Extract the [x, y] coordinate from the center of the cell holding the provided text.  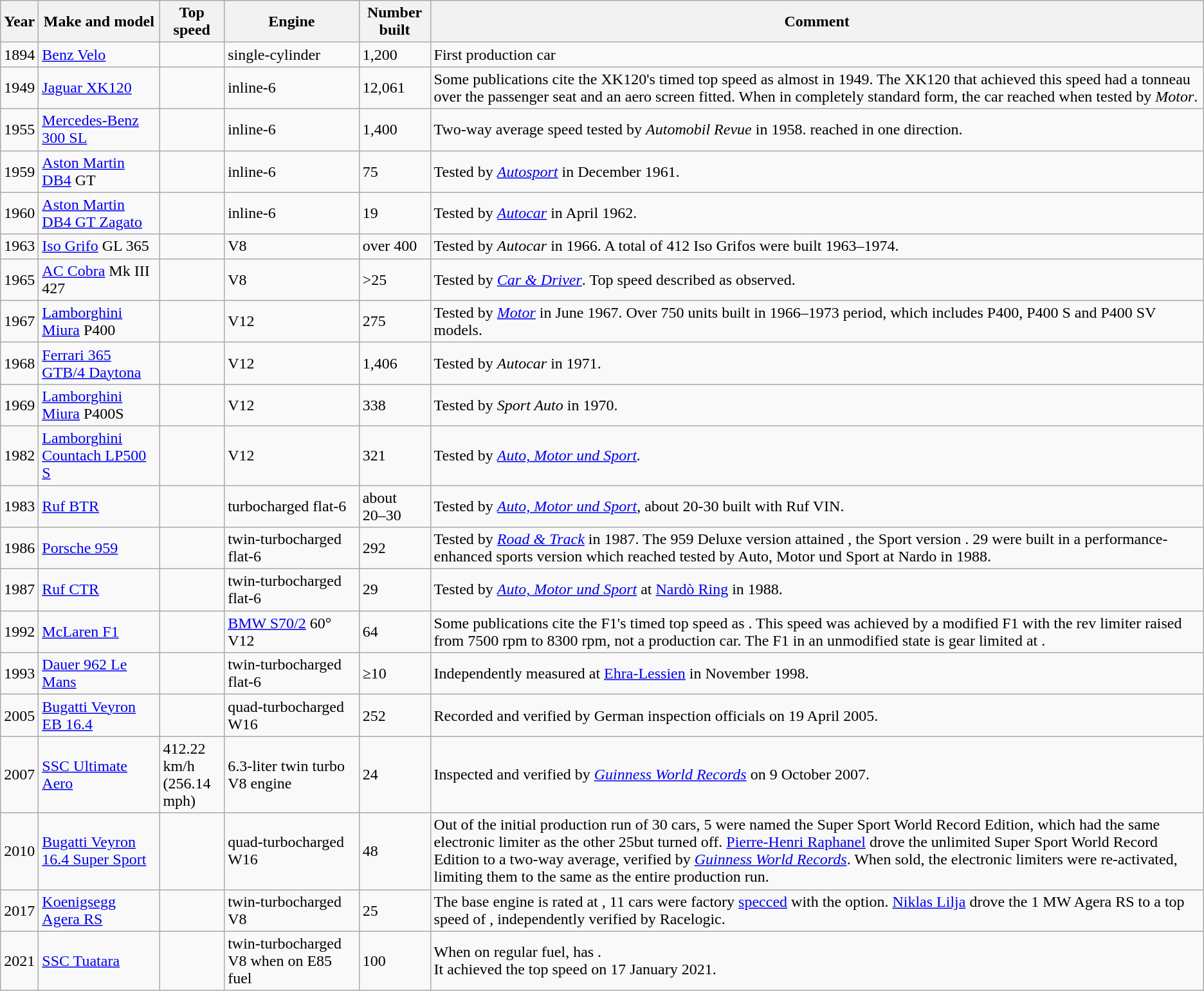
1967 [19, 322]
Recorded and verified by German inspection officials on 19 April 2005. [817, 715]
48 [395, 851]
1983 [19, 505]
2005 [19, 715]
Lamborghini Miura P400S [99, 405]
Lamborghini Miura P400 [99, 322]
Aston Martin DB4 GT [99, 171]
When on regular fuel, has .It achieved the top speed on 17 January 2021. [817, 961]
Ferrari 365 GTB/4 Daytona [99, 363]
over 400 [395, 246]
single-cylinder [292, 55]
Tested by Auto, Motor und Sport. [817, 455]
2007 [19, 774]
AC Cobra Mk III 427 [99, 279]
100 [395, 961]
1949 [19, 87]
Benz Velo [99, 55]
6.3-liter twin turbo V8 engine [292, 774]
1955 [19, 130]
Comment [817, 22]
2010 [19, 851]
1,200 [395, 55]
252 [395, 715]
292 [395, 548]
275 [395, 322]
Porsche 959 [99, 548]
1,400 [395, 130]
Lamborghini Countach LP500 S [99, 455]
Bugatti Veyron 16.4 Super Sport [99, 851]
Tested by Autocar in 1966. A total of 412 Iso Grifos were built 1963–1974. [817, 246]
about 20–30 [395, 505]
Tested by Autocar in April 1962. [817, 214]
1986 [19, 548]
1959 [19, 171]
64 [395, 632]
Tested by Motor in June 1967. Over 750 units built in 1966–1973 period, which includes P400, P400 S and P400 SV models. [817, 322]
1968 [19, 363]
≥10 [395, 674]
Tested by Autocar in 1971. [817, 363]
First production car [817, 55]
turbocharged flat-6 [292, 505]
25 [395, 911]
Tested by Auto, Motor und Sport, about 20-30 built with Ruf VIN. [817, 505]
412.22 km/h(256.14 mph) [192, 774]
Bugatti Veyron EB 16.4 [99, 715]
Number built [395, 22]
Dauer 962 Le Mans [99, 674]
Tested by Autosport in December 1961. [817, 171]
1894 [19, 55]
75 [395, 171]
1982 [19, 455]
2021 [19, 961]
1969 [19, 405]
Engine [292, 22]
1,406 [395, 363]
Year [19, 22]
12,061 [395, 87]
1963 [19, 246]
Tested by Car & Driver. Top speed described as observed. [817, 279]
321 [395, 455]
Tested by Sport Auto in 1970. [817, 405]
24 [395, 774]
McLaren F1 [99, 632]
BMW S70/2 60° V12 [292, 632]
1965 [19, 279]
1987 [19, 590]
2017 [19, 911]
>25 [395, 279]
twin-turbocharged V8 when on E85 fuel [292, 961]
Koenigsegg Agera RS [99, 911]
29 [395, 590]
Make and model [99, 22]
1960 [19, 214]
Jaguar XK120 [99, 87]
Two-way average speed tested by Automobil Revue in 1958. reached in one direction. [817, 130]
Ruf BTR [99, 505]
Inspected and verified by Guinness World Records on 9 October 2007. [817, 774]
1993 [19, 674]
Mercedes-Benz 300 SL [99, 130]
19 [395, 214]
338 [395, 405]
Independently measured at Ehra-Lessien in November 1998. [817, 674]
SSC Ultimate Aero [99, 774]
Top speed [192, 22]
1992 [19, 632]
Tested by Auto, Motor und Sport at Nardò Ring in 1988. [817, 590]
SSC Tuatara [99, 961]
twin-turbocharged V8 [292, 911]
Iso Grifo GL 365 [99, 246]
Aston Martin DB4 GT Zagato [99, 214]
Ruf CTR [99, 590]
